Detect which cell encompasses the target text, then output its (X, Y) center coordinate. 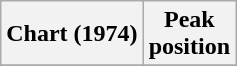
Chart (1974) (72, 34)
Peakposition (189, 34)
